Extract the [x, y] coordinate from the center of the cell holding the provided text.  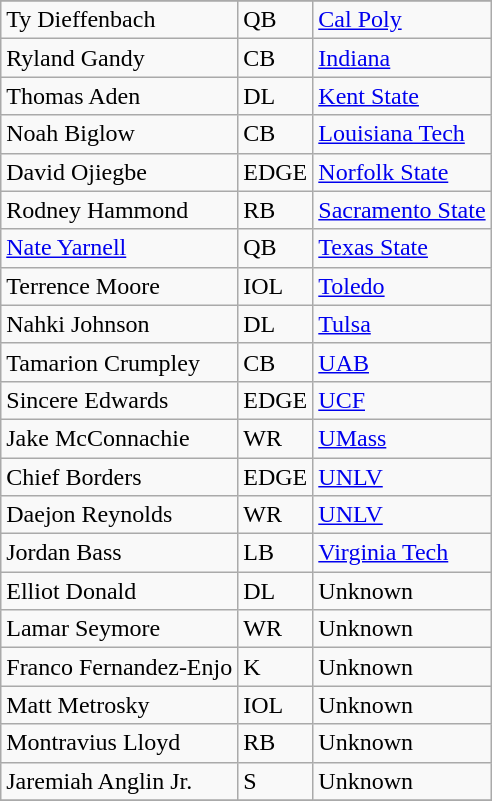
K [276, 667]
Daejon Reynolds [120, 515]
Texas State [402, 248]
Ryland Gandy [120, 58]
Indiana [402, 58]
UAB [402, 362]
Montravius Lloyd [120, 743]
Nahki Johnson [120, 324]
Cal Poly [402, 20]
Jake McConnachie [120, 438]
UCF [402, 400]
UMass [402, 438]
Terrence Moore [120, 286]
Rodney Hammond [120, 210]
Louisiana Tech [402, 134]
Toledo [402, 286]
LB [276, 553]
Matt Metrosky [120, 705]
Tulsa [402, 324]
Kent State [402, 96]
Franco Fernandez-Enjo [120, 667]
David Ojiegbe [120, 172]
Jaremiah Anglin Jr. [120, 781]
Virginia Tech [402, 553]
Tamarion Crumpley [120, 362]
Noah Biglow [120, 134]
S [276, 781]
Chief Borders [120, 477]
Jordan Bass [120, 553]
Sincere Edwards [120, 400]
Thomas Aden [120, 96]
Sacramento State [402, 210]
Lamar Seymore [120, 629]
Ty Dieffenbach [120, 20]
Nate Yarnell [120, 248]
Norfolk State [402, 172]
Elliot Donald [120, 591]
